Output the (x, y) coordinate of the center of the cell containing the given text.  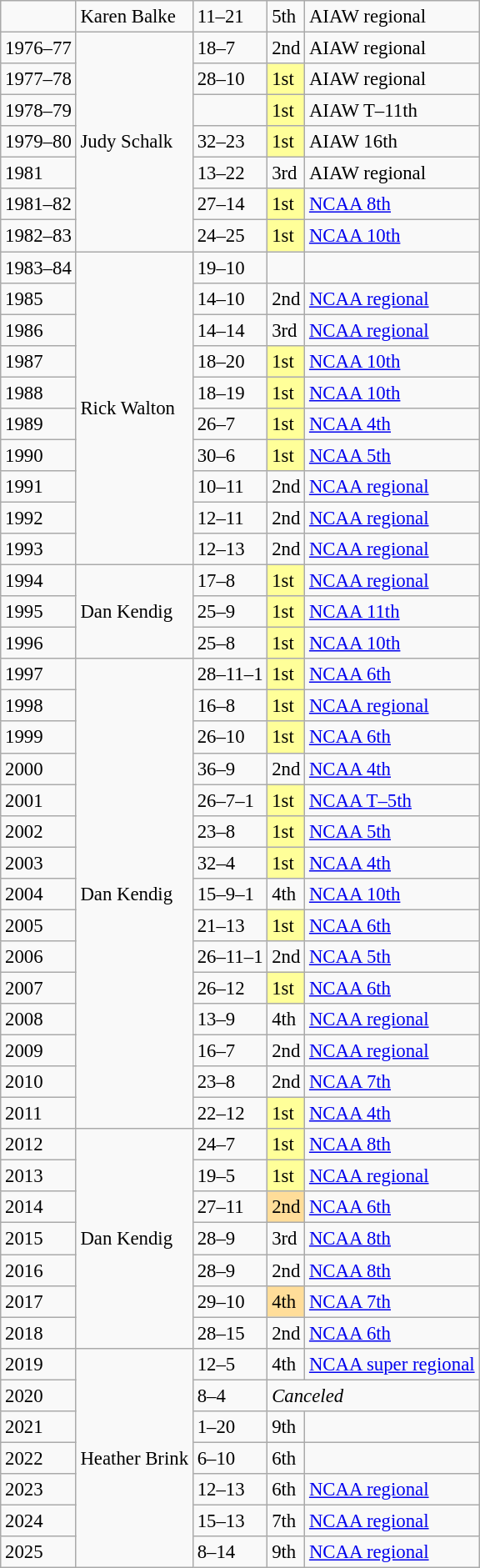
15–13 (230, 1520)
15–9–1 (230, 894)
1990 (38, 455)
1988 (38, 393)
5th (287, 17)
2010 (38, 1082)
29–10 (230, 1301)
13–9 (230, 1019)
2018 (38, 1333)
2025 (38, 1552)
26–7–1 (230, 800)
1991 (38, 487)
36–9 (230, 769)
18–20 (230, 361)
28–15 (230, 1333)
18–7 (230, 48)
1979–80 (38, 142)
AIAW T–11th (392, 111)
1985 (38, 298)
25–9 (230, 612)
1992 (38, 518)
26–12 (230, 988)
2013 (38, 1176)
1994 (38, 581)
17–8 (230, 581)
NCAA 11th (392, 612)
2006 (38, 957)
12–11 (230, 518)
Canceled (373, 1395)
7th (287, 1520)
8–4 (230, 1395)
2014 (38, 1208)
2002 (38, 831)
Judy Schalk (134, 142)
12–5 (230, 1364)
2012 (38, 1145)
1989 (38, 424)
19–5 (230, 1176)
16–8 (230, 706)
27–11 (230, 1208)
1976–77 (38, 48)
2021 (38, 1427)
1982–83 (38, 236)
28–11–1 (230, 674)
2015 (38, 1239)
2007 (38, 988)
2016 (38, 1270)
28–10 (230, 79)
1997 (38, 674)
2004 (38, 894)
1981 (38, 173)
1986 (38, 330)
2022 (38, 1458)
26–11–1 (230, 957)
8–14 (230, 1552)
1995 (38, 612)
NCAA T–5th (392, 800)
32–4 (230, 863)
1996 (38, 644)
21–13 (230, 925)
1993 (38, 549)
24–7 (230, 1145)
2000 (38, 769)
Rick Walton (134, 408)
11–21 (230, 17)
AIAW 16th (392, 142)
25–8 (230, 644)
2020 (38, 1395)
1999 (38, 738)
1998 (38, 706)
2001 (38, 800)
18–19 (230, 393)
22–12 (230, 1114)
1–20 (230, 1427)
NCAA super regional (392, 1364)
13–22 (230, 173)
26–7 (230, 424)
6–10 (230, 1458)
24–25 (230, 236)
1978–79 (38, 111)
2017 (38, 1301)
26–10 (230, 738)
2009 (38, 1051)
27–14 (230, 204)
1983–84 (38, 268)
16–7 (230, 1051)
2005 (38, 925)
14–10 (230, 298)
2019 (38, 1364)
Heather Brink (134, 1457)
2011 (38, 1114)
10–11 (230, 487)
1987 (38, 361)
32–23 (230, 142)
1977–78 (38, 79)
2024 (38, 1520)
1981–82 (38, 204)
19–10 (230, 268)
Karen Balke (134, 17)
14–14 (230, 330)
2003 (38, 863)
30–6 (230, 455)
2008 (38, 1019)
2023 (38, 1490)
